Find where the given text appears and provide that cell's center as (X, Y) coordinate. 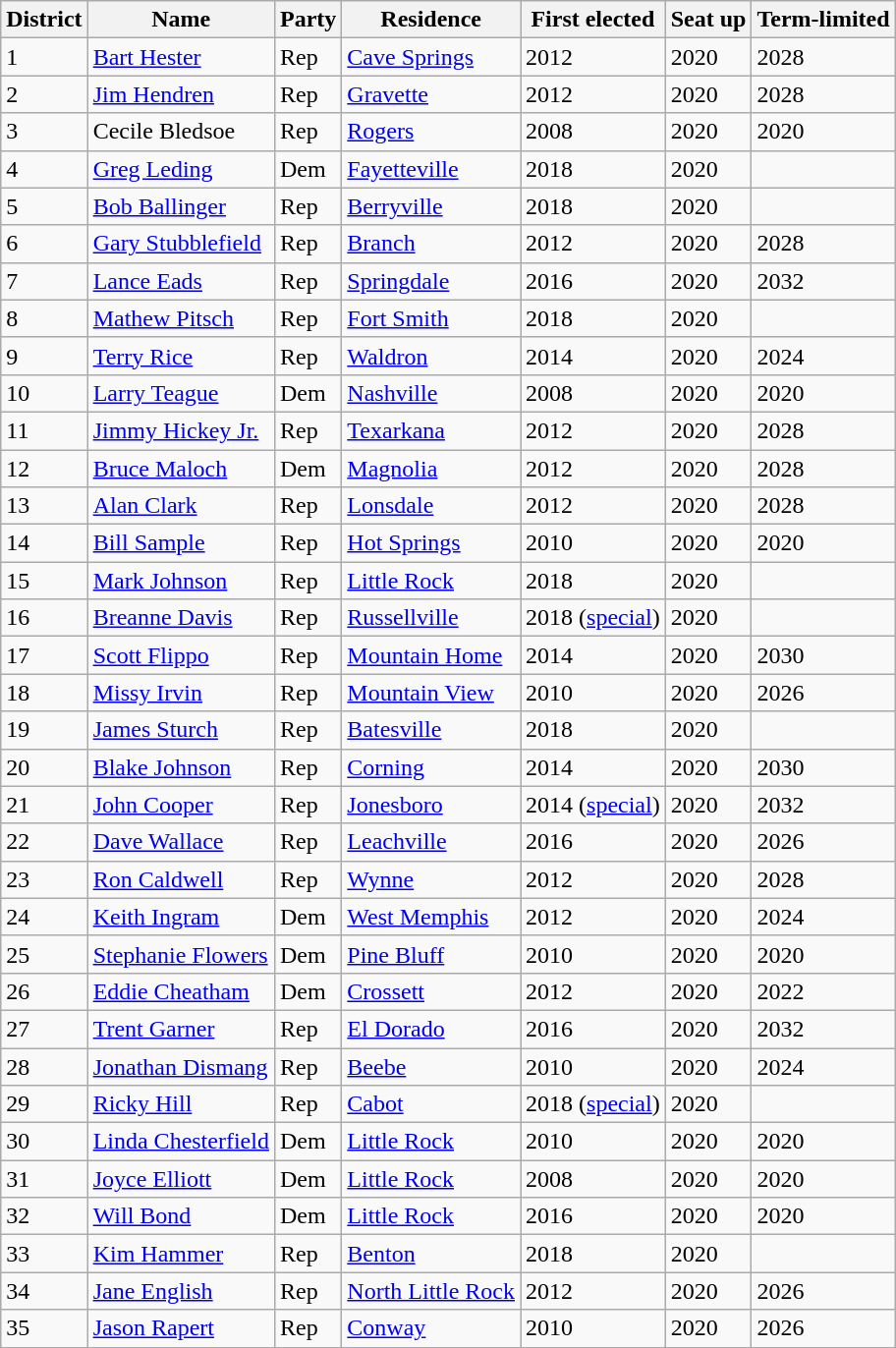
Springdale (431, 281)
27 (44, 1029)
Linda Chesterfield (181, 1142)
Wynne (431, 879)
Rogers (431, 132)
Term-limited (823, 20)
Blake Johnson (181, 767)
Leachville (431, 842)
Corning (431, 767)
James Sturch (181, 730)
34 (44, 1291)
Russellville (431, 618)
Scott Flippo (181, 655)
Magnolia (431, 469)
2 (44, 94)
11 (44, 430)
Bob Ballinger (181, 206)
28 (44, 1066)
Fayetteville (431, 169)
4 (44, 169)
2014 (special) (593, 805)
Bruce Maloch (181, 469)
Mathew Pitsch (181, 318)
Will Bond (181, 1216)
Branch (431, 244)
Jonathan Dismang (181, 1066)
33 (44, 1254)
Hot Springs (431, 543)
Breanne Davis (181, 618)
First elected (593, 20)
15 (44, 581)
Beebe (431, 1066)
Stephanie Flowers (181, 954)
Dave Wallace (181, 842)
Batesville (431, 730)
Waldron (431, 356)
Gravette (431, 94)
Ron Caldwell (181, 879)
Larry Teague (181, 393)
22 (44, 842)
Jane English (181, 1291)
19 (44, 730)
Texarkana (431, 430)
Bart Hester (181, 57)
23 (44, 879)
17 (44, 655)
1 (44, 57)
10 (44, 393)
Gary Stubblefield (181, 244)
Residence (431, 20)
32 (44, 1216)
Cave Springs (431, 57)
Fort Smith (431, 318)
North Little Rock (431, 1291)
12 (44, 469)
6 (44, 244)
Joyce Elliott (181, 1179)
26 (44, 991)
Nashville (431, 393)
Cabot (431, 1104)
Lonsdale (431, 506)
Pine Bluff (431, 954)
Mountain Home (431, 655)
5 (44, 206)
Jimmy Hickey Jr. (181, 430)
31 (44, 1179)
7 (44, 281)
Eddie Cheatham (181, 991)
Trent Garner (181, 1029)
16 (44, 618)
35 (44, 1328)
Seat up (708, 20)
Greg Leding (181, 169)
John Cooper (181, 805)
13 (44, 506)
24 (44, 917)
Name (181, 20)
Jonesboro (431, 805)
8 (44, 318)
Party (308, 20)
20 (44, 767)
29 (44, 1104)
Conway (431, 1328)
30 (44, 1142)
2022 (823, 991)
Lance Eads (181, 281)
Mountain View (431, 693)
Keith Ingram (181, 917)
Bill Sample (181, 543)
25 (44, 954)
Terry Rice (181, 356)
18 (44, 693)
Benton (431, 1254)
14 (44, 543)
District (44, 20)
3 (44, 132)
Kim Hammer (181, 1254)
Jim Hendren (181, 94)
Missy Irvin (181, 693)
Mark Johnson (181, 581)
West Memphis (431, 917)
Crossett (431, 991)
Ricky Hill (181, 1104)
Alan Clark (181, 506)
Berryville (431, 206)
9 (44, 356)
Cecile Bledsoe (181, 132)
El Dorado (431, 1029)
Jason Rapert (181, 1328)
21 (44, 805)
